Capture the cell that displays the provided text and extract its (X, Y) central coordinate. 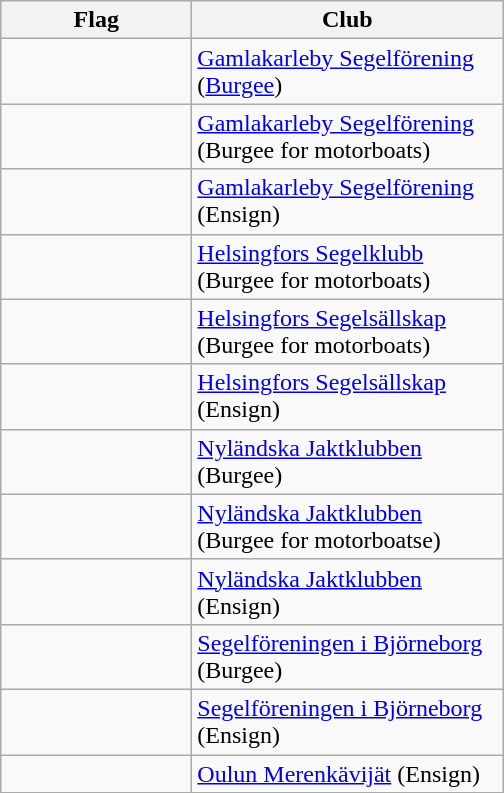
Club (348, 20)
Segelföreningen i Björneborg (Ensign) (348, 722)
Nyländska Jaktklubben (Burgee for motorboatse) (348, 526)
Helsingfors Segelklubb (Burgee for motorboats) (348, 266)
Helsingfors Segelsällskap (Burgee for motorboats) (348, 332)
Segelföreningen i Björneborg (Burgee) (348, 656)
Gamlakarleby Segelförening (Burgee for motorboats) (348, 136)
Gamlakarleby Segelförening (Burgee) (348, 72)
Helsingfors Segelsällskap (Ensign) (348, 396)
Oulun Merenkävijät (Ensign) (348, 773)
Nyländska Jaktklubben (Ensign) (348, 592)
Flag (96, 20)
Gamlakarleby Segelförening (Ensign) (348, 202)
Nyländska Jaktklubben (Burgee) (348, 462)
